Return the [x, y] coordinate for the center point of the cell that contains the specified text.  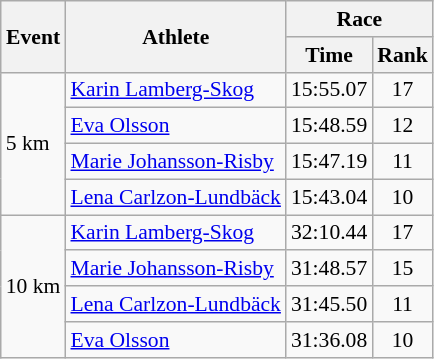
Event [34, 36]
15 [402, 269]
15:55.07 [329, 90]
5 km [34, 143]
15:48.59 [329, 126]
15:47.19 [329, 162]
Rank [402, 55]
12 [402, 126]
31:45.50 [329, 304]
31:48.57 [329, 269]
15:43.04 [329, 197]
10 km [34, 286]
31:36.08 [329, 340]
Athlete [175, 36]
32:10.44 [329, 233]
Time [329, 55]
Race [360, 19]
